Find where the given text appears and provide that cell's center as [x, y] coordinate. 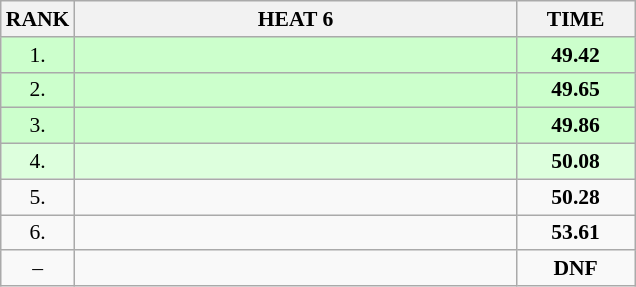
– [38, 269]
RANK [38, 19]
HEAT 6 [295, 19]
3. [38, 126]
49.65 [576, 90]
4. [38, 162]
1. [38, 55]
53.61 [576, 233]
49.42 [576, 55]
50.28 [576, 197]
6. [38, 233]
5. [38, 197]
2. [38, 90]
49.86 [576, 126]
50.08 [576, 162]
DNF [576, 269]
TIME [576, 19]
